Capture the cell that displays the provided text and extract its (X, Y) central coordinate. 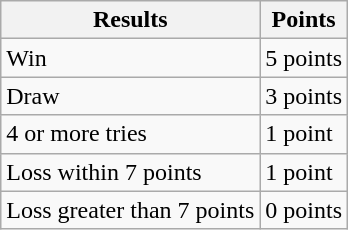
Loss within 7 points (130, 172)
5 points (304, 58)
4 or more tries (130, 134)
Results (130, 20)
3 points (304, 96)
Draw (130, 96)
0 points (304, 210)
Loss greater than 7 points (130, 210)
Win (130, 58)
Points (304, 20)
